From the cell containing the given text, extract its center point as (x, y) coordinate. 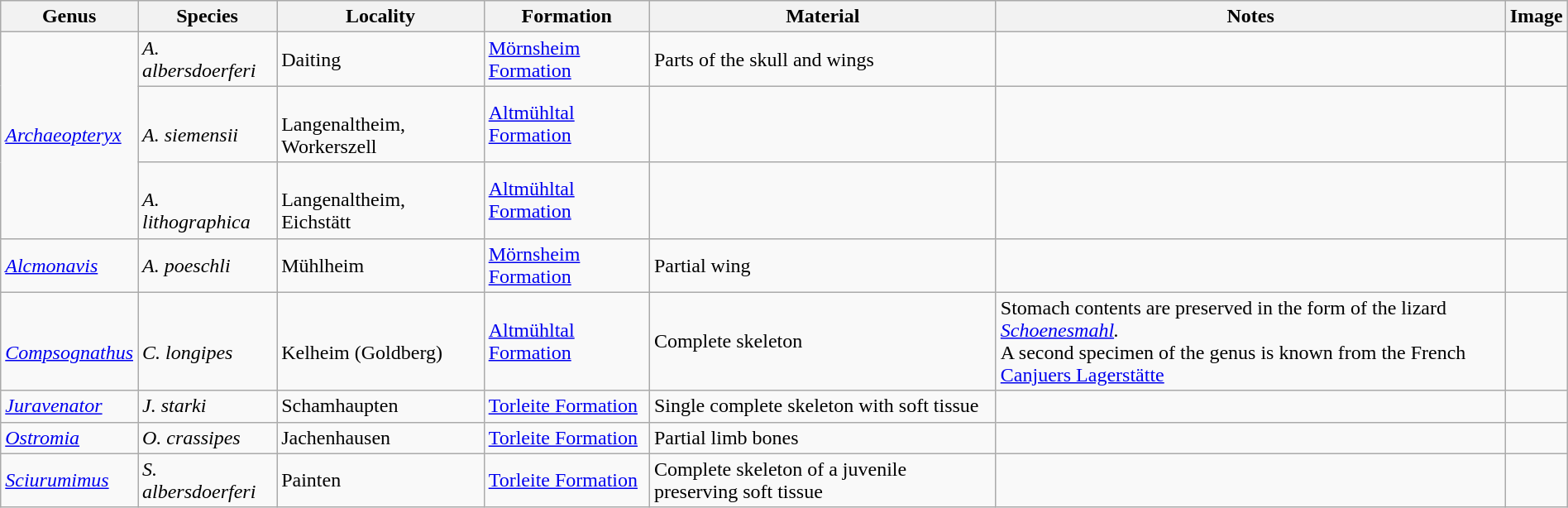
Mühlheim (380, 265)
Locality (380, 17)
Sciurumimus (69, 480)
Alcmonavis (69, 265)
Partial limb bones (822, 438)
Archaeopteryx (69, 136)
Material (822, 17)
Genus (69, 17)
Stomach contents are preserved in the form of the lizard Schoenesmahl.A second specimen of the genus is known from the French Canjuers Lagerstätte (1250, 341)
A. siemensii (207, 124)
Notes (1250, 17)
A. albersdoerferi (207, 60)
Image (1537, 17)
C. longipes (207, 341)
Species (207, 17)
S. albersdoerferi (207, 480)
Schamhaupten (380, 406)
Compsognathus (69, 341)
Complete skeleton of a juvenile preserving soft tissue (822, 480)
Daiting (380, 60)
Juravenator (69, 406)
Jachenhausen (380, 438)
Kelheim (Goldberg) (380, 341)
Single complete skeleton with soft tissue (822, 406)
Ostromia (69, 438)
Painten (380, 480)
Partial wing (822, 265)
O. crassipes (207, 438)
Langenaltheim, Workerszell (380, 124)
Parts of the skull and wings (822, 60)
Langenaltheim, Eichstätt (380, 200)
Complete skeleton (822, 341)
A. lithographica (207, 200)
J. starki (207, 406)
A. poeschli (207, 265)
Formation (566, 17)
